Determine the (X, Y) coordinate at the center of the cell enclosing the given text.  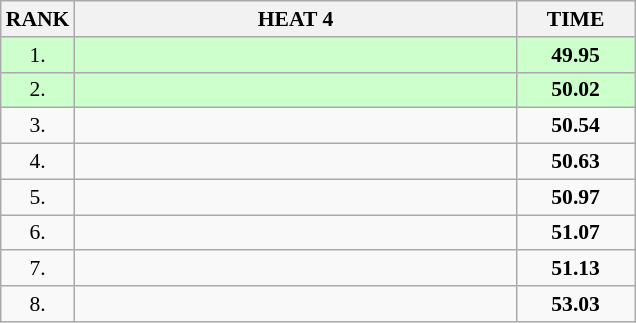
6. (38, 233)
7. (38, 269)
5. (38, 197)
3. (38, 126)
50.63 (576, 162)
RANK (38, 19)
53.03 (576, 304)
4. (38, 162)
TIME (576, 19)
HEAT 4 (295, 19)
1. (38, 55)
51.13 (576, 269)
50.54 (576, 126)
2. (38, 90)
49.95 (576, 55)
50.97 (576, 197)
50.02 (576, 90)
8. (38, 304)
51.07 (576, 233)
